Capture the cell that displays the provided text and extract its (X, Y) central coordinate. 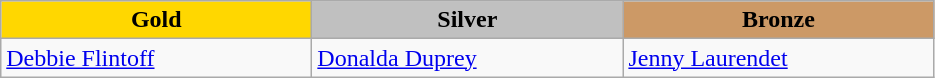
Donalda Duprey (468, 58)
Bronze (778, 20)
Jenny Laurendet (778, 58)
Gold (156, 20)
Silver (468, 20)
Debbie Flintoff (156, 58)
